Detect which cell encompasses the target text, then output its (X, Y) center coordinate. 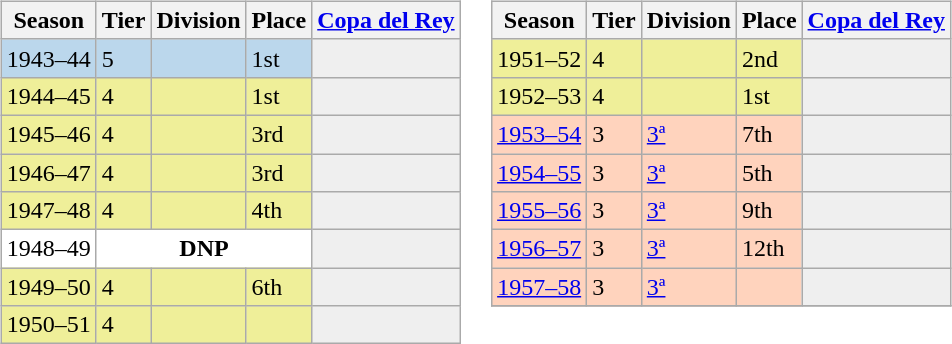
5 (124, 58)
1949–50 (48, 287)
6th (279, 287)
1955–56 (540, 211)
1954–55 (540, 173)
1957–58 (540, 287)
1943–44 (48, 58)
12th (769, 249)
1956–57 (540, 249)
1946–47 (48, 173)
DNP (204, 249)
1945–46 (48, 134)
1950–51 (48, 325)
5th (769, 173)
1951–52 (540, 58)
1947–48 (48, 211)
1944–45 (48, 96)
1953–54 (540, 134)
9th (769, 211)
1948–49 (48, 249)
4th (279, 211)
7th (769, 134)
1952–53 (540, 96)
2nd (769, 58)
